Determine the [X, Y] coordinate at the center of the cell enclosing the given text.  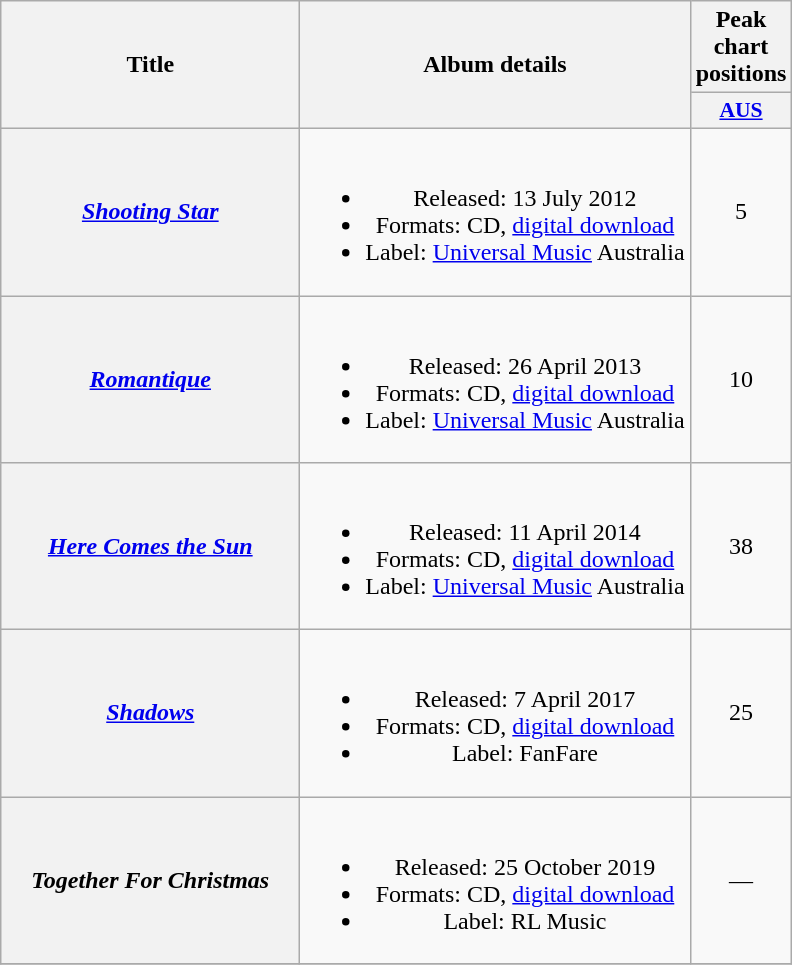
Title [150, 65]
Album details [495, 65]
Released: 11 April 2014Formats: CD, digital downloadLabel: Universal Music Australia [495, 546]
Here Comes the Sun [150, 546]
Released: 25 October 2019Formats: CD, digital downloadLabel: RL Music [495, 880]
Romantique [150, 380]
Released: 26 April 2013Formats: CD, digital downloadLabel: Universal Music Australia [495, 380]
— [741, 880]
5 [741, 212]
38 [741, 546]
Shooting Star [150, 212]
Released: 7 April 2017Formats: CD, digital downloadLabel: FanFare [495, 714]
Shadows [150, 714]
Released: 13 July 2012Formats: CD, digital downloadLabel: Universal Music Australia [495, 212]
10 [741, 380]
Peak chart positions [741, 47]
25 [741, 714]
Together For Christmas [150, 880]
AUS [741, 111]
